Detect which cell encompasses the target text, then output its [X, Y] center coordinate. 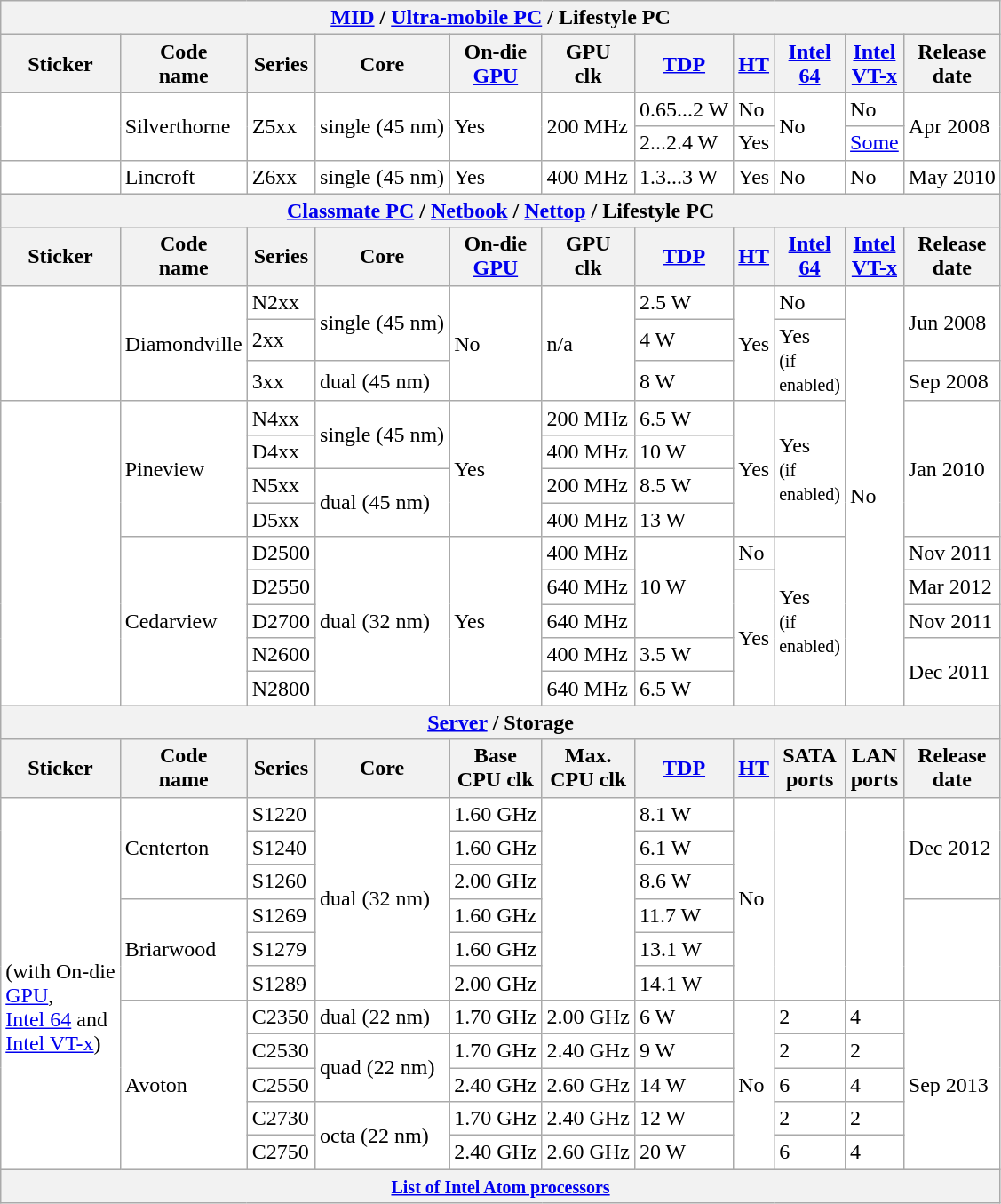
Apr 2008 [952, 126]
S1289 [281, 983]
11.7 W [684, 915]
C2350 [281, 1017]
N4xx [281, 418]
8.6 W [684, 881]
9 W [684, 1050]
14 W [684, 1085]
S1260 [281, 881]
N5xx [281, 485]
N2xx [281, 302]
LANports [875, 768]
D2550 [281, 587]
13 W [684, 520]
Max.CPU clk [588, 768]
Pineview [183, 468]
Lincroft [183, 177]
S1269 [281, 915]
Silverthorne [183, 126]
4 W [684, 339]
Dec 2012 [952, 848]
Mar 2012 [952, 587]
3.5 W [684, 655]
Avoton [183, 1084]
D2700 [281, 621]
Z6xx [281, 177]
C2530 [281, 1050]
Some [875, 143]
Dec 2011 [952, 672]
14.1 W [684, 983]
C2750 [281, 1152]
2xx [281, 339]
dual (22 nm) [382, 1017]
BaseCPU clk [496, 768]
D4xx [281, 451]
6 W [684, 1017]
2.5 W [684, 302]
0.65...2 W [684, 109]
1.3...3 W [684, 177]
8.5 W [684, 485]
Server / Storage [501, 722]
S1240 [281, 848]
Jan 2010 [952, 468]
octa (22 nm) [382, 1136]
Sep 2013 [952, 1084]
3xx [281, 380]
SATAports [810, 768]
May 2010 [952, 177]
Briarwood [183, 949]
C2730 [281, 1119]
6.1 W [684, 848]
8.1 W [684, 814]
12 W [684, 1119]
Cedarview [183, 621]
Z5xx [281, 126]
Classmate PC / Netbook / Nettop / Lifestyle PC [501, 211]
20 W [684, 1152]
2...2.4 W [684, 143]
D2500 [281, 554]
C2550 [281, 1085]
MID / Ultra-mobile PC / Lifestyle PC [501, 18]
13.1 W [684, 949]
Diamondville [183, 343]
n/a [588, 343]
S1279 [281, 949]
Jun 2008 [952, 323]
8 W [684, 380]
N2800 [281, 689]
D5xx [281, 520]
(with On-dieGPU,Intel 64 and Intel VT-x) [60, 983]
Sep 2008 [952, 380]
List of Intel Atom processors [501, 1186]
quad (22 nm) [382, 1067]
Centerton [183, 848]
S1220 [281, 814]
N2600 [281, 655]
